Pinpoint the cell where the given text exists, returning its [x, y] midpoint coordinate. 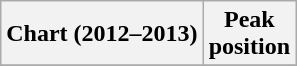
Peakposition [249, 34]
Chart (2012–2013) [102, 34]
